Determine the [x, y] coordinate at the center of the cell enclosing the given text.  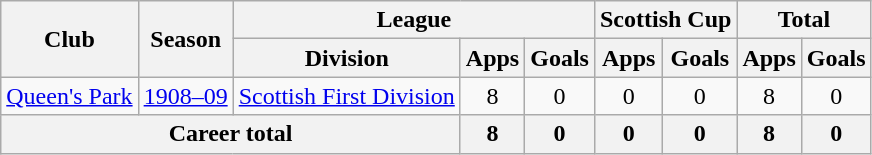
Total [804, 20]
1908–09 [186, 96]
League [414, 20]
Club [70, 39]
Division [346, 58]
Queen's Park [70, 96]
Season [186, 39]
Scottish Cup [665, 20]
Career total [231, 134]
Scottish First Division [346, 96]
